Search for the cell housing the specified text and yield its [x, y] center coordinate. 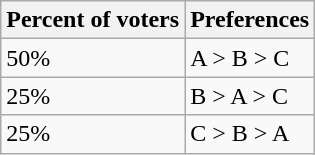
50% [93, 58]
A > B > C [250, 58]
Percent of voters [93, 20]
C > B > A [250, 134]
B > A > C [250, 96]
Preferences [250, 20]
